Return the (x, y) coordinate for the center point of the cell that contains the specified text.  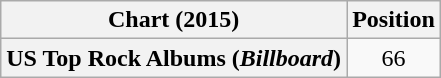
Position (394, 20)
66 (394, 58)
US Top Rock Albums (Billboard) (174, 58)
Chart (2015) (174, 20)
